Identify which cell holds the provided text, then report its (x, y) central coordinate. 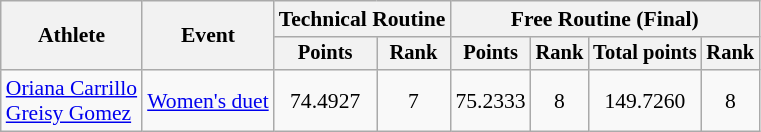
Oriana CarrilloGreisy Gomez (72, 100)
Free Routine (Final) (604, 19)
149.7260 (644, 100)
7 (414, 100)
Technical Routine (362, 19)
Athlete (72, 36)
74.4927 (326, 100)
Event (208, 36)
Total points (644, 54)
75.2333 (490, 100)
Women's duet (208, 100)
